Return [x, y] of the center of cell containing provided text 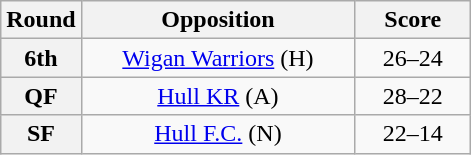
28–22 [413, 96]
Score [413, 20]
Opposition [218, 20]
Hull KR (A) [218, 96]
SF [41, 134]
QF [41, 96]
22–14 [413, 134]
26–24 [413, 58]
6th [41, 58]
Round [41, 20]
Hull F.C. (N) [218, 134]
Wigan Warriors (H) [218, 58]
